Find where the given text appears and provide that cell's center as [x, y] coordinate. 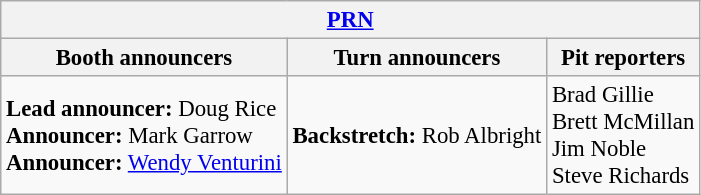
PRN [350, 20]
Lead announcer: Doug RiceAnnouncer: Mark GarrowAnnouncer: Wendy Venturini [144, 136]
Booth announcers [144, 58]
Pit reporters [624, 58]
Brad GillieBrett McMillanJim NobleSteve Richards [624, 136]
Backstretch: Rob Albright [417, 136]
Turn announcers [417, 58]
